Scan for the cell matching the given text and deliver its (X, Y) coordinate at center. 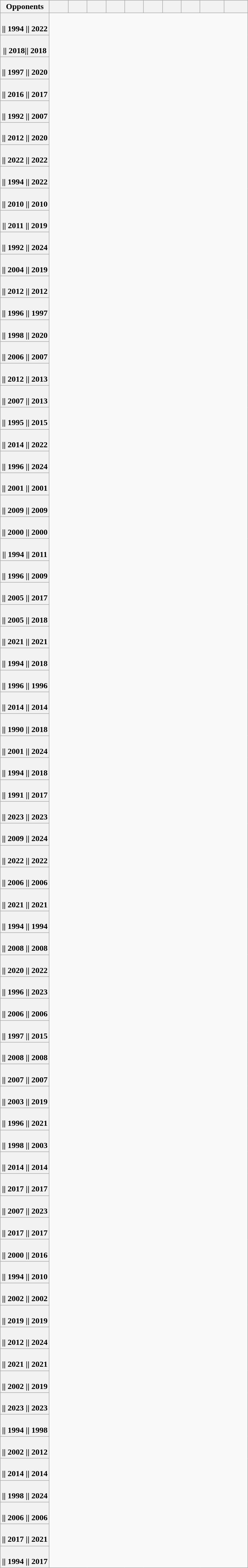
|| 1991 || 2017 (25, 790)
|| 1996 || 1996 (25, 681)
|| 2006 || 2007 (25, 353)
|| 1998 || 2020 (25, 330)
|| 2014 || 2022 (25, 440)
|| 2007 || 2013 (25, 396)
|| 1996 || 2009 (25, 571)
|| 1992 || 2007 (25, 112)
|| 2003 || 2019 (25, 1097)
|| 2010 || 2010 (25, 199)
|| 2007 || 2007 (25, 1075)
|| 1994 || 2017 (25, 1557)
|| 1997 || 2015 (25, 1031)
|| 1997 || 2020 (25, 68)
|| 2019 || 2019 (25, 1316)
|| 1994 || 2010 (25, 1272)
|| 1995 || 2015 (25, 418)
|| 1992 || 2024 (25, 243)
|| 2017 || 2021 (25, 1535)
Opponents (25, 7)
|| 1996 || 2024 (25, 462)
|| 1998 || 2024 (25, 1491)
|| 1996 || 2023 (25, 987)
|| 1996 || 1997 (25, 309)
|| 2012 || 2024 (25, 1338)
|| 1994 || 2011 (25, 549)
|| 2000 || 2016 (25, 1250)
|| 2012 || 2020 (25, 133)
|| 1998 || 2003 (25, 1141)
|| 2005 || 2017 (25, 593)
|| 1994 || 1998 (25, 1426)
|| 2016 || 2017 (25, 90)
|| 2009 || 2024 (25, 834)
|| 2009 || 2009 (25, 506)
|| 2001 || 2001 (25, 484)
|| 2012 || 2013 (25, 374)
|| 2001 || 2024 (25, 746)
|| 2020 || 2022 (25, 965)
|| 2018|| 2018 (25, 46)
|| 2002 || 2012 (25, 1447)
|| 2007 || 2023 (25, 1206)
|| 2012 || 2012 (25, 287)
|| 2000 || 2000 (25, 528)
|| 1990 || 2018 (25, 725)
|| 1994 || 1994 (25, 921)
|| 1996 || 2021 (25, 1119)
|| 2011 || 2019 (25, 221)
|| 2004 || 2019 (25, 265)
|| 2002 || 2019 (25, 1382)
|| 2005 || 2018 (25, 615)
|| 2002 || 2002 (25, 1294)
